Pinpoint the cell where the given text exists, returning its [x, y] midpoint coordinate. 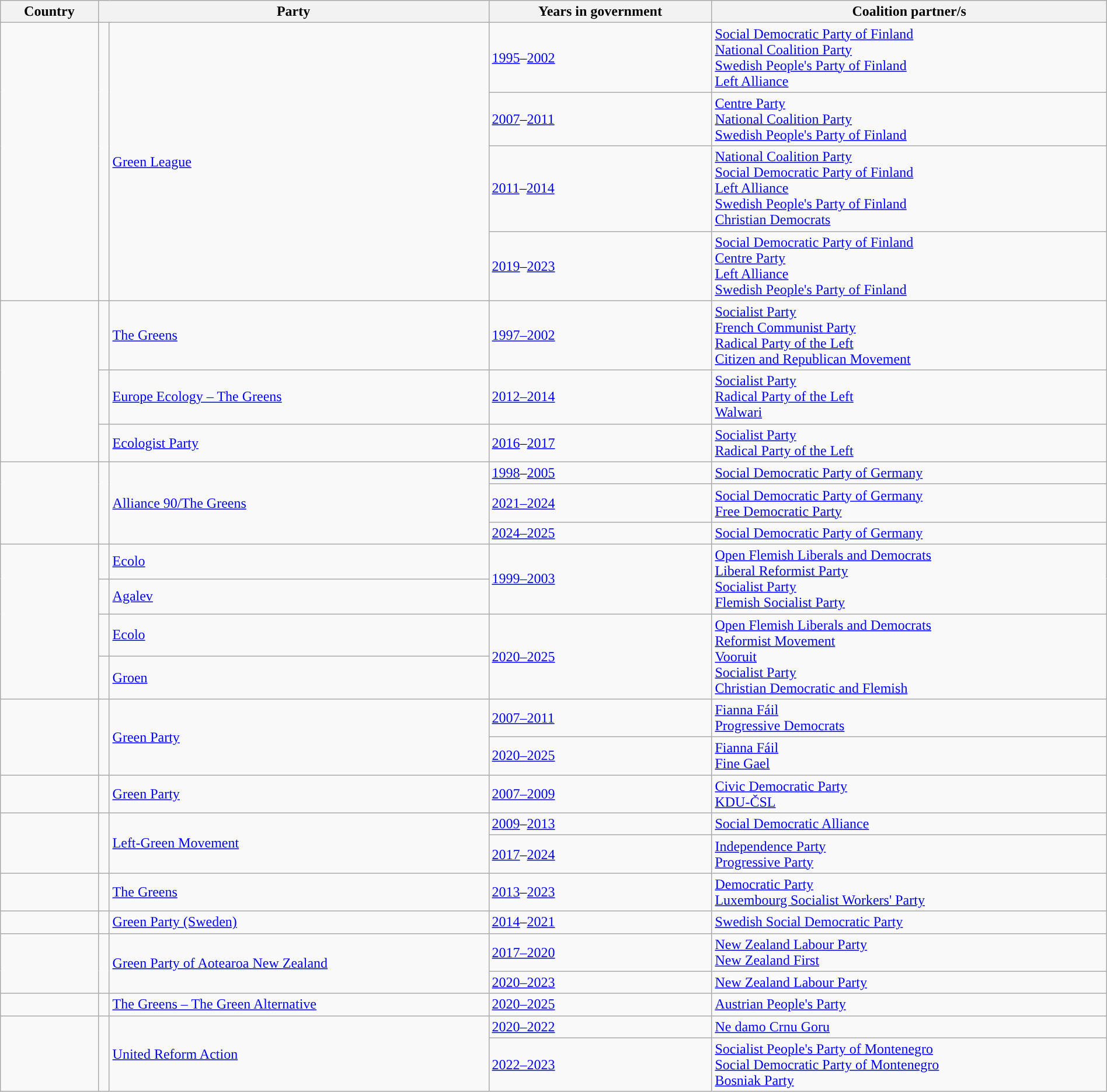
Civic Democratic PartyKDU-ČSL [909, 794]
Europe Ecology – The Greens [299, 397]
Ecologist Party [299, 442]
1998–2005 [600, 473]
National Coalition PartySocial Democratic Party of FinlandLeft AllianceSwedish People's Party of FinlandChristian Democrats [909, 189]
Fianna FáilProgressive Democrats [909, 718]
Groen [299, 678]
United Reform Action [299, 1053]
Socialist PartyRadical Party of the Left [909, 442]
2022–2023 [600, 1065]
Socialist PartyFrench Communist PartyRadical Party of the LeftCitizen and Republican Movement [909, 335]
The Greens – The Green Alternative [299, 1004]
Country [49, 12]
Open Flemish Liberals and DemocratsLiberal Reformist PartySocialist PartyFlemish Socialist Party [909, 579]
Social Democratic Alliance [909, 824]
Swedish Social Democratic Party [909, 922]
1997–2002 [600, 335]
Alliance 90/The Greens [299, 503]
Fianna FáilFine Gael [909, 756]
Agalev [299, 596]
Austrian People's Party [909, 1004]
Party [293, 12]
Socialist PartyRadical Party of the LeftWalwari [909, 397]
2012–2014 [600, 397]
2020–2023 [600, 982]
2007–2009 [600, 794]
Democratic PartyLuxembourg Socialist Workers' Party [909, 892]
New Zealand Labour Party [909, 982]
Social Democratic Party of FinlandCentre PartyLeft AllianceSwedish People's Party of Finland [909, 266]
Coalition partner/s [909, 12]
Socialist People's Party of MontenegroSocial Democratic Party of MontenegroBosniak Party [909, 1065]
2016–2017 [600, 442]
Open Flemish Liberals and DemocratsReformist MovementVooruitSocialist PartyChristian Democratic and Flemish [909, 657]
2017–2024 [600, 854]
2013–2023 [600, 892]
2017–2020 [600, 953]
2009–2013 [600, 824]
Independence PartyProgressive Party [909, 854]
Social Democratic Party of GermanyFree Democratic Party [909, 503]
Centre PartyNational Coalition PartySwedish People's Party of Finland [909, 119]
2020–2022 [600, 1027]
Left-Green Movement [299, 843]
2011–2014 [600, 189]
Social Democratic Party of FinlandNational Coalition PartySwedish People's Party of FinlandLeft Alliance [909, 57]
1995–2002 [600, 57]
2019–2023 [600, 266]
2024–2025 [600, 533]
New Zealand Labour PartyNew Zealand First [909, 953]
Ne damo Crnu Goru [909, 1027]
Green League [299, 162]
1999–2003 [600, 579]
Years in government [600, 12]
Green Party of Aotearoa New Zealand [299, 963]
Green Party (Sweden) [299, 922]
2021–2024 [600, 503]
2014–2021 [600, 922]
